From the cell containing the given text, extract its center point as [X, Y] coordinate. 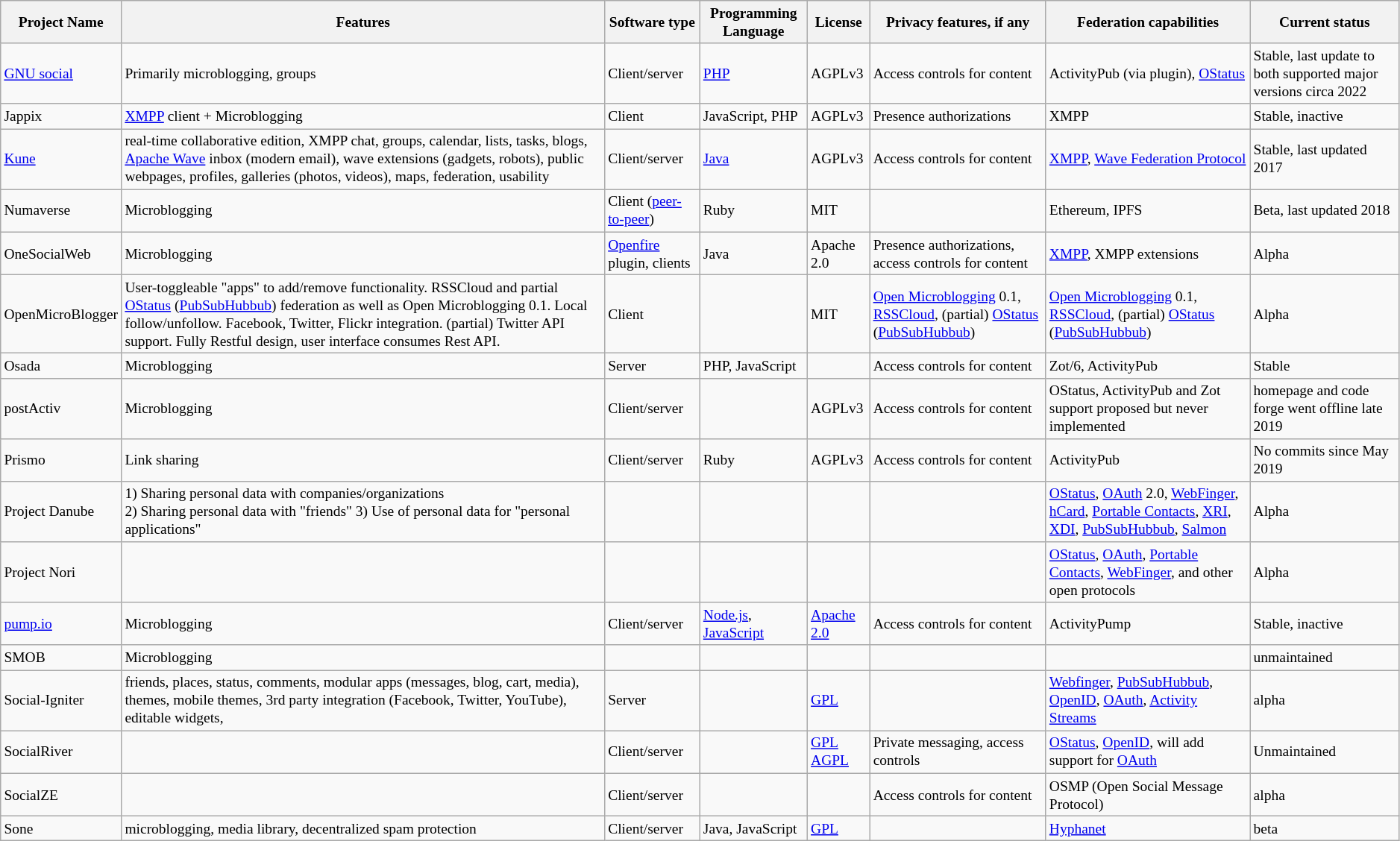
OStatus, OAuth 2.0, WebFinger, hCard, Portable Contacts, XRI, XDI, PubSubHubbub, Salmon [1148, 511]
Features [363, 22]
Programming Language [753, 22]
Node.js, JavaScript [753, 623]
Jappix [61, 116]
ActivityPub (via plugin), OStatus [1148, 73]
PHP [753, 73]
microblogging, media library, decentralized spam protection [363, 829]
XMPP client + Microblogging [363, 116]
Current status [1325, 22]
ActivityPub [1148, 459]
Unmaintained [1325, 752]
Numaverse [61, 210]
OSMP (Open Social Message Protocol) [1148, 795]
Stable, last update to both supported major versions circa 2022 [1325, 73]
OStatus, OpenID, will add support for OAuth [1148, 752]
Zot/6, ActivityPub [1148, 365]
XMPP, Wave Federation Protocol [1148, 160]
Webfinger, PubSubHubbub, OpenID, OAuth, Activity Streams [1148, 701]
Privacy features, if any [958, 22]
Stable [1325, 365]
Hyphanet [1148, 829]
GPLAGPL [838, 752]
SocialZE [61, 795]
beta [1325, 829]
SocialRiver [61, 752]
pump.io [61, 623]
No commits since May 2019 [1325, 459]
SMOB [61, 658]
OStatus, OAuth, Portable Contacts, WebFinger, and other open protocols [1148, 573]
homepage and code forge went offline late 2019 [1325, 409]
Stable, last updated 2017 [1325, 160]
Project Name [61, 22]
Social-Igniter [61, 701]
License [838, 22]
1) Sharing personal data with companies/organizations2) Sharing personal data with "friends" 3) Use of personal data for "personal applications" [363, 511]
XMPP [1148, 116]
Private messaging, access controls [958, 752]
OneSocialWeb [61, 253]
PHP, JavaScript [753, 365]
Ethereum, IPFS [1148, 210]
Software type [653, 22]
GNU social [61, 73]
Prismo [61, 459]
OStatus, ActivityPub and Zot support proposed but never implemented [1148, 409]
Beta, last updated 2018 [1325, 210]
XMPP, XMPP extensions [1148, 253]
Presence authorizations [958, 116]
Kune [61, 160]
Presence authorizations, access controls for content [958, 253]
Java, JavaScript [753, 829]
Primarily microblogging, groups [363, 73]
Sone [61, 829]
Project Nori [61, 573]
unmaintained [1325, 658]
Client (peer-to-peer) [653, 210]
OpenMicroBlogger [61, 313]
JavaScript, PHP [753, 116]
Link sharing [363, 459]
ActivityPump [1148, 623]
Openfire plugin, clients [653, 253]
Federation capabilities [1148, 22]
Osada [61, 365]
Project Danube [61, 511]
postActiv [61, 409]
